Find where the given text appears and provide that cell's center as [x, y] coordinate. 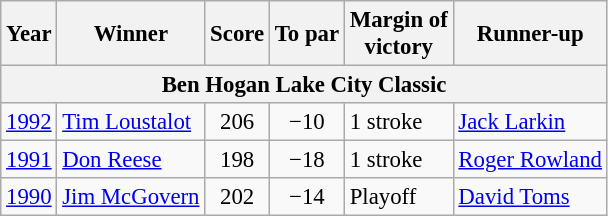
Ben Hogan Lake City Classic [304, 85]
Runner-up [530, 34]
198 [238, 160]
−10 [306, 122]
206 [238, 122]
David Toms [530, 197]
Jack Larkin [530, 122]
Roger Rowland [530, 160]
Margin ofvictory [398, 34]
−14 [306, 197]
202 [238, 197]
1992 [29, 122]
1990 [29, 197]
Playoff [398, 197]
1991 [29, 160]
Winner [131, 34]
Don Reese [131, 160]
To par [306, 34]
−18 [306, 160]
Tim Loustalot [131, 122]
Jim McGovern [131, 197]
Score [238, 34]
Year [29, 34]
